From the cell containing the given text, extract its center point as [X, Y] coordinate. 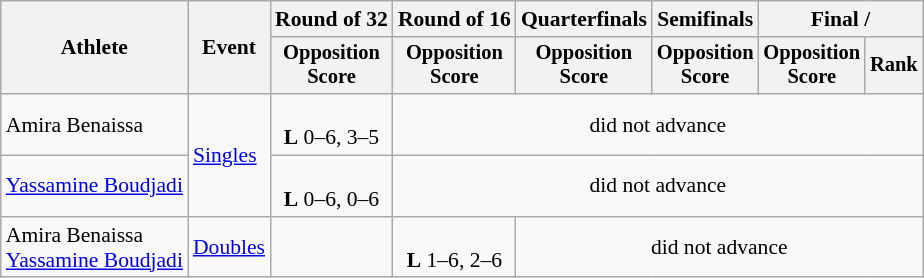
Yassamine Boudjadi [94, 186]
L 0–6, 0–6 [332, 186]
L 1–6, 2–6 [454, 248]
Semifinals [706, 19]
Amira Benaissa [94, 124]
Final / [840, 19]
L 0–6, 3–5 [332, 124]
Event [229, 48]
Amira BenaissaYassamine Boudjadi [94, 248]
Singles [229, 155]
Quarterfinals [584, 19]
Athlete [94, 48]
Round of 16 [454, 19]
Round of 32 [332, 19]
Doubles [229, 248]
Rank [894, 66]
